Pinpoint the cell where the given text exists, returning its (x, y) midpoint coordinate. 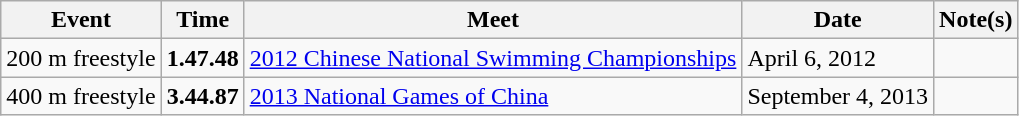
Event (81, 20)
Date (838, 20)
1.47.48 (202, 58)
September 4, 2013 (838, 96)
2012 Chinese National Swimming Championships (493, 58)
200 m freestyle (81, 58)
Note(s) (976, 20)
Time (202, 20)
April 6, 2012 (838, 58)
400 m freestyle (81, 96)
2013 National Games of China (493, 96)
3.44.87 (202, 96)
Meet (493, 20)
